Locate the cell with the specified text and output its [X, Y] center coordinate. 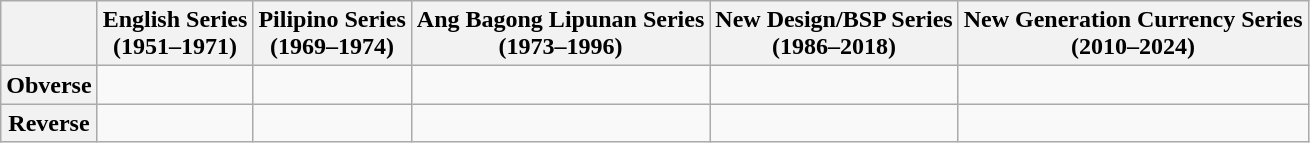
English Series (1951–1971) [175, 34]
New Design/BSP Series (1986–2018) [834, 34]
Obverse [49, 85]
New Generation Currency Series (2010–2024) [1133, 34]
Ang Bagong Lipunan Series (1973–1996) [560, 34]
Reverse [49, 123]
Pilipino Series (1969–1974) [332, 34]
